Detect which cell encompasses the target text, then output its [X, Y] center coordinate. 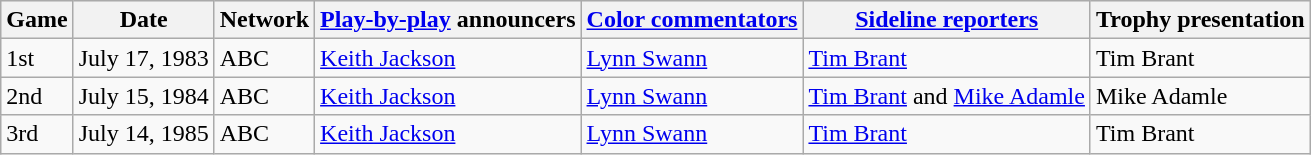
Color commentators [692, 20]
July 15, 1984 [144, 96]
2nd [37, 96]
Game [37, 20]
1st [37, 58]
3rd [37, 134]
Sideline reporters [947, 20]
Tim Brant and Mike Adamle [947, 96]
July 17, 1983 [144, 58]
Network [264, 20]
Mike Adamle [1200, 96]
Date [144, 20]
Trophy presentation [1200, 20]
July 14, 1985 [144, 134]
Play-by-play announcers [448, 20]
